Identify which cell holds the provided text, then report its (x, y) central coordinate. 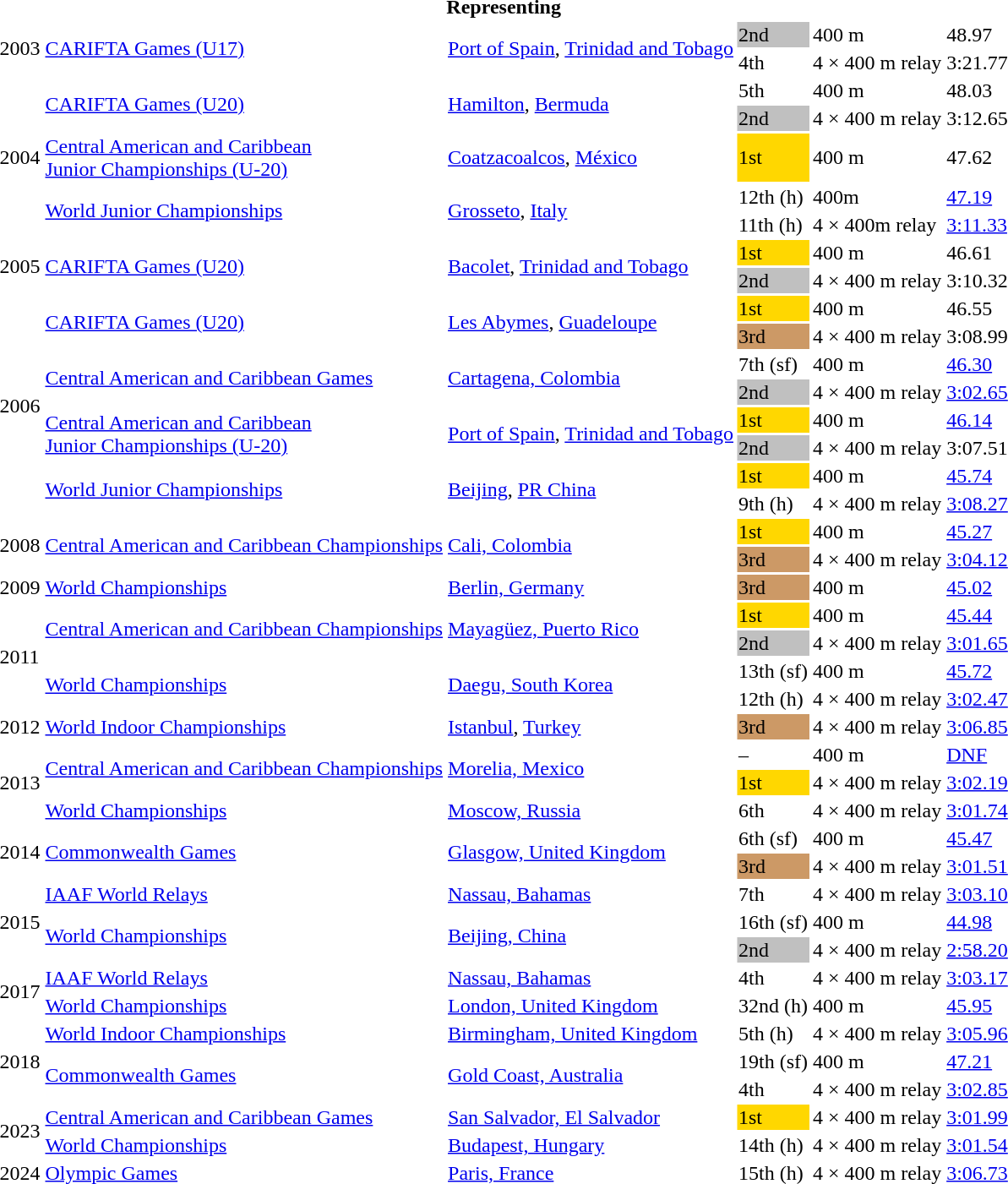
Morelia, Mexico (591, 769)
Grosseto, Italy (591, 211)
19th (sf) (772, 1061)
14th (h) (772, 1145)
Hamilton, Bermuda (591, 105)
CARIFTA Games (U17) (244, 49)
Istanbul, Turkey (591, 727)
Birmingham, United Kingdom (591, 1034)
Mayagüez, Puerto Rico (591, 629)
Moscow, Russia (591, 810)
London, United Kingdom (591, 1006)
– (772, 755)
7th (772, 894)
Les Abymes, Guadeloupe (591, 323)
11th (h) (772, 225)
9th (h) (772, 504)
Coatzacoalcos, México (591, 157)
Budapest, Hungary (591, 1145)
400m (877, 197)
5th (772, 90)
San Salvador, El Salvador (591, 1117)
Beijing, China (591, 936)
16th (sf) (772, 922)
5th (h) (772, 1034)
Gold Coast, Australia (591, 1075)
Bacolet, Trinidad and Tobago (591, 267)
Berlin, Germany (591, 587)
Cali, Colombia (591, 546)
6th (772, 810)
4 × 400m relay (877, 225)
32nd (h) (772, 1006)
Glasgow, United Kingdom (591, 852)
Beijing, PR China (591, 490)
13th (sf) (772, 671)
Daegu, South Korea (591, 685)
7th (sf) (772, 364)
Cartagena, Colombia (591, 379)
6th (sf) (772, 838)
